Provide the [x, y] coordinate of the cell's center where the given text is located.  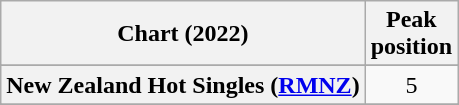
5 [411, 85]
New Zealand Hot Singles (RMNZ) [183, 85]
Chart (2022) [183, 34]
Peakposition [411, 34]
